Detect which cell encompasses the target text, then output its [X, Y] center coordinate. 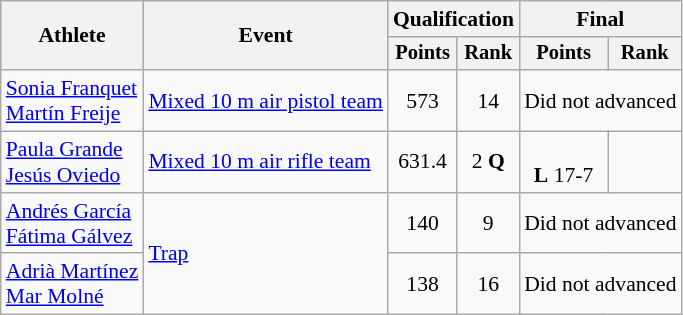
140 [422, 224]
138 [422, 284]
Athlete [72, 36]
Adrià MartínezMar Molné [72, 284]
Andrés GarcíaFátima Gálvez [72, 224]
16 [488, 284]
Paula GrandeJesús Oviedo [72, 162]
Trap [266, 254]
Qualification [454, 19]
631.4 [422, 162]
Final [600, 19]
573 [422, 100]
14 [488, 100]
Event [266, 36]
2 Q [488, 162]
9 [488, 224]
L 17-7 [564, 162]
Mixed 10 m air pistol team [266, 100]
Sonia FranquetMartín Freije [72, 100]
Mixed 10 m air rifle team [266, 162]
